Find where the given text appears and provide that cell's center as (x, y) coordinate. 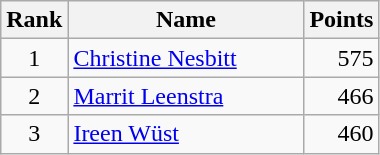
575 (342, 58)
Rank (34, 20)
Points (342, 20)
Christine Nesbitt (186, 58)
3 (34, 134)
1 (34, 58)
2 (34, 96)
460 (342, 134)
Name (186, 20)
Marrit Leenstra (186, 96)
Ireen Wüst (186, 134)
466 (342, 96)
